Detect which cell encompasses the target text, then output its [x, y] center coordinate. 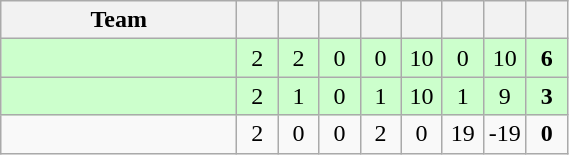
3 [546, 96]
Team [119, 20]
6 [546, 58]
-19 [504, 134]
19 [462, 134]
9 [504, 96]
